Return (X, Y) of the center of cell containing provided text 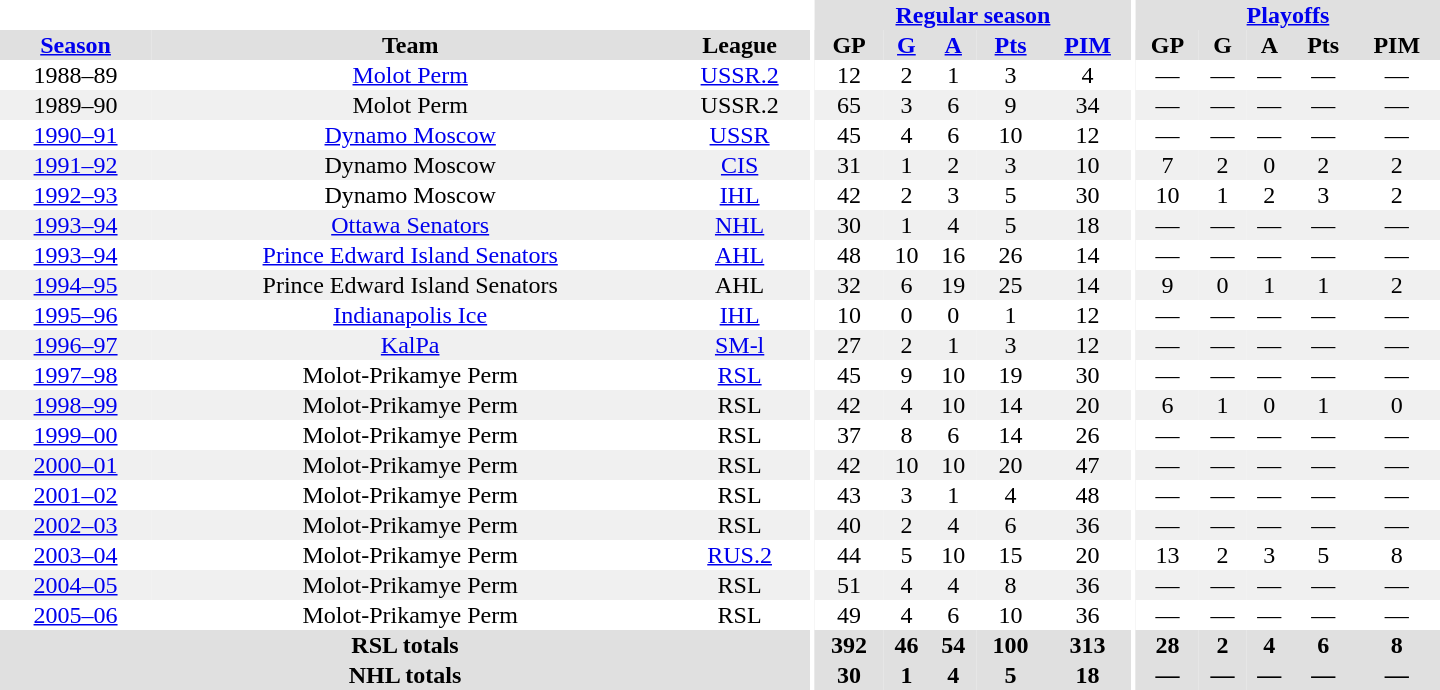
USSR (740, 135)
65 (849, 105)
1994–95 (76, 285)
1990–91 (76, 135)
7 (1168, 165)
1995–96 (76, 315)
1997–98 (76, 375)
37 (849, 435)
2002–03 (76, 525)
32 (849, 285)
100 (1011, 645)
Team (410, 45)
2003–04 (76, 555)
1998–99 (76, 405)
League (740, 45)
31 (849, 165)
16 (954, 255)
NHL (740, 225)
Indianapolis Ice (410, 315)
RSL totals (405, 645)
43 (849, 495)
2004–05 (76, 585)
313 (1087, 645)
Regular season (973, 15)
Playoffs (1288, 15)
44 (849, 555)
54 (954, 645)
NHL totals (405, 675)
40 (849, 525)
25 (1011, 285)
15 (1011, 555)
RUS.2 (740, 555)
Season (76, 45)
KalPa (410, 345)
1999–00 (76, 435)
2001–02 (76, 495)
1988–89 (76, 75)
51 (849, 585)
1992–93 (76, 195)
1996–97 (76, 345)
46 (906, 645)
28 (1168, 645)
Ottawa Senators (410, 225)
47 (1087, 465)
49 (849, 615)
13 (1168, 555)
392 (849, 645)
CIS (740, 165)
1989–90 (76, 105)
2005–06 (76, 615)
2000–01 (76, 465)
34 (1087, 105)
1991–92 (76, 165)
SM-l (740, 345)
27 (849, 345)
